Detect which cell encompasses the target text, then output its [X, Y] center coordinate. 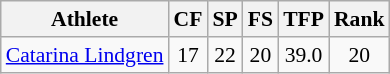
39.0 [304, 55]
Athlete [85, 19]
Rank [360, 19]
CF [188, 19]
TFP [304, 19]
22 [224, 55]
FS [260, 19]
Catarina Lindgren [85, 55]
SP [224, 19]
17 [188, 55]
